Identify which cell holds the provided text, then report its (X, Y) central coordinate. 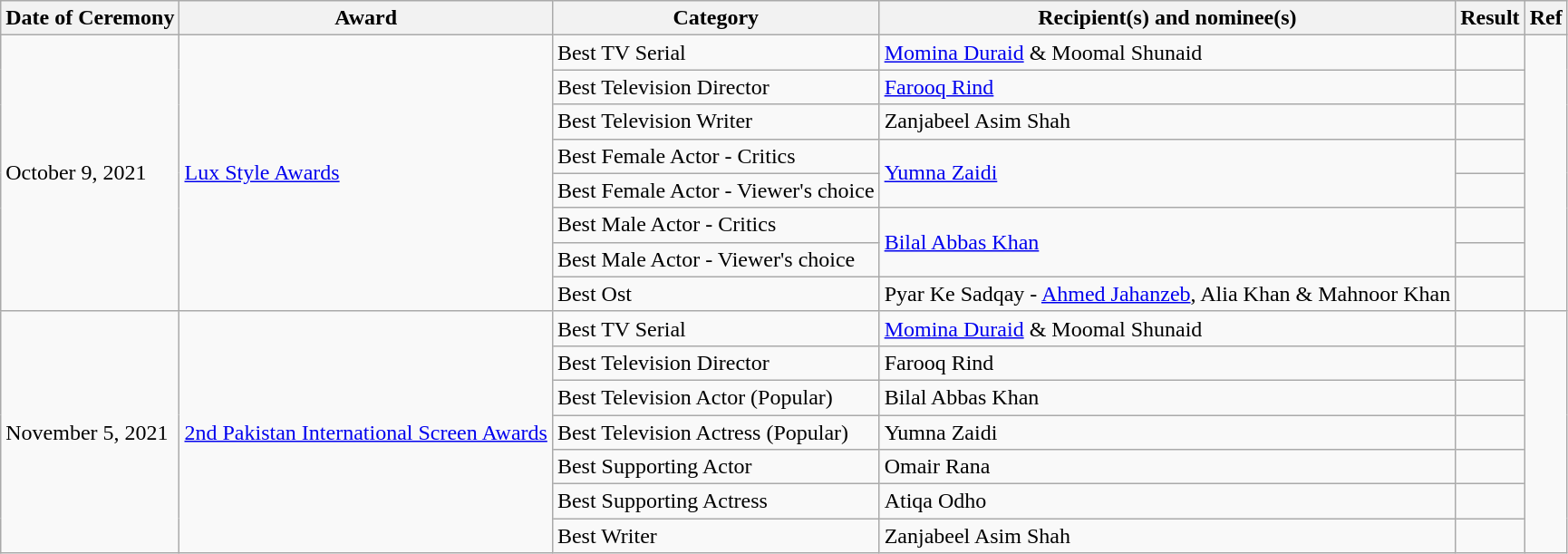
Date of Ceremony (91, 18)
Pyar Ke Sadqay - Ahmed Jahanzeb, Alia Khan & Mahnoor Khan (1167, 294)
Atiqa Odho (1167, 501)
Result (1490, 18)
Best Supporting Actor (716, 467)
2nd Pakistan International Screen Awards (366, 432)
Recipient(s) and nominee(s) (1167, 18)
Best Television Writer (716, 121)
October 9, 2021 (91, 173)
Best Supporting Actress (716, 501)
Ref (1546, 18)
Lux Style Awards (366, 173)
Best Television Actress (Popular) (716, 433)
Award (366, 18)
Best Ost (716, 294)
Best Male Actor - Critics (716, 225)
Best Female Actor - Viewer's choice (716, 190)
Best Writer (716, 536)
November 5, 2021 (91, 432)
Best Male Actor - Viewer's choice (716, 259)
Best Female Actor - Critics (716, 156)
Best Television Actor (Popular) (716, 397)
Omair Rana (1167, 467)
Category (716, 18)
